For the text-containing cell, return its midpoint in (x, y) coordinate format. 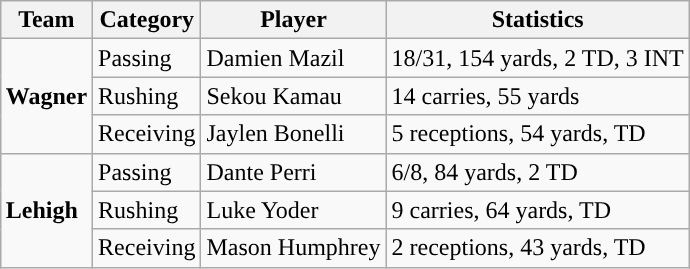
Category (147, 20)
Jaylen Bonelli (294, 134)
Mason Humphrey (294, 248)
6/8, 84 yards, 2 TD (538, 172)
Wagner (46, 96)
Statistics (538, 20)
Team (46, 20)
2 receptions, 43 yards, TD (538, 248)
9 carries, 64 yards, TD (538, 210)
18/31, 154 yards, 2 TD, 3 INT (538, 58)
Lehigh (46, 210)
5 receptions, 54 yards, TD (538, 134)
Damien Mazil (294, 58)
14 carries, 55 yards (538, 96)
Dante Perri (294, 172)
Player (294, 20)
Luke Yoder (294, 210)
Sekou Kamau (294, 96)
